Identify which cell holds the provided text, then report its [X, Y] central coordinate. 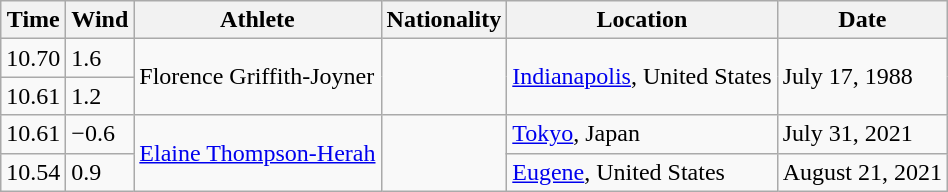
10.54 [34, 172]
10.70 [34, 58]
1.2 [100, 96]
1.6 [100, 58]
Wind [100, 20]
July 17, 1988 [862, 77]
Time [34, 20]
−0.6 [100, 134]
Athlete [258, 20]
Nationality [444, 20]
Indianapolis, United States [642, 77]
Tokyo, Japan [642, 134]
Date [862, 20]
0.9 [100, 172]
Eugene, United States [642, 172]
July 31, 2021 [862, 134]
Florence Griffith-Joyner [258, 77]
Location [642, 20]
August 21, 2021 [862, 172]
Elaine Thompson-Herah [258, 153]
